For the text-containing cell, return its midpoint in (X, Y) coordinate format. 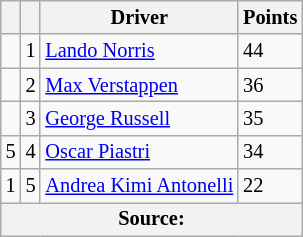
34 (270, 152)
Source: (152, 219)
Points (270, 17)
35 (270, 118)
Driver (139, 17)
Andrea Kimi Antonelli (139, 186)
4 (31, 152)
Max Verstappen (139, 85)
Oscar Piastri (139, 152)
36 (270, 85)
2 (31, 85)
22 (270, 186)
Lando Norris (139, 51)
3 (31, 118)
44 (270, 51)
George Russell (139, 118)
